Provide the [x, y] coordinate of the cell's center where the given text is located.  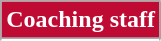
Coaching staff [81, 20]
